Determine the [x, y] coordinate at the center of the cell enclosing the given text.  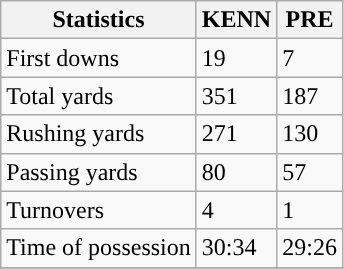
Total yards [99, 96]
19 [236, 58]
351 [236, 96]
30:34 [236, 248]
271 [236, 134]
Statistics [99, 20]
Rushing yards [99, 134]
29:26 [310, 248]
First downs [99, 58]
7 [310, 58]
4 [236, 210]
1 [310, 210]
Time of possession [99, 248]
Passing yards [99, 172]
Turnovers [99, 210]
187 [310, 96]
130 [310, 134]
80 [236, 172]
PRE [310, 20]
KENN [236, 20]
57 [310, 172]
